Detect which cell encompasses the target text, then output its [X, Y] center coordinate. 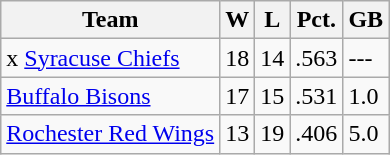
18 [238, 58]
L [272, 20]
Buffalo Bisons [110, 96]
5.0 [366, 134]
GB [366, 20]
17 [238, 96]
.406 [316, 134]
Rochester Red Wings [110, 134]
19 [272, 134]
1.0 [366, 96]
--- [366, 58]
Team [110, 20]
13 [238, 134]
15 [272, 96]
Pct. [316, 20]
14 [272, 58]
W [238, 20]
x Syracuse Chiefs [110, 58]
.563 [316, 58]
.531 [316, 96]
